Return the (X, Y) coordinate for the center point of the cell that contains the specified text.  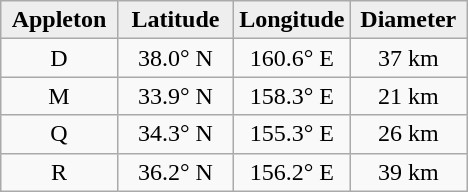
156.2° E (292, 172)
36.2° N (175, 172)
Longitude (292, 20)
38.0° N (175, 58)
37 km (408, 58)
D (59, 58)
M (59, 96)
26 km (408, 134)
Appleton (59, 20)
33.9° N (175, 96)
39 km (408, 172)
155.3° E (292, 134)
R (59, 172)
Diameter (408, 20)
Q (59, 134)
34.3° N (175, 134)
Latitude (175, 20)
158.3° E (292, 96)
21 km (408, 96)
160.6° E (292, 58)
